Pinpoint the cell where the given text exists, returning its [x, y] midpoint coordinate. 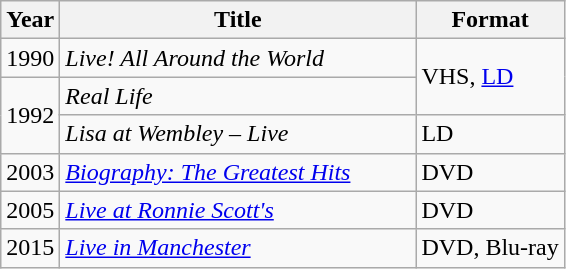
Real Life [238, 96]
VHS, LD [490, 77]
LD [490, 134]
1992 [30, 115]
Format [490, 20]
Biography: The Greatest Hits [238, 172]
2005 [30, 210]
Live in Manchester [238, 248]
Live at Ronnie Scott's [238, 210]
1990 [30, 58]
Title [238, 20]
Lisa at Wembley – Live [238, 134]
DVD, Blu-ray [490, 248]
Live! All Around the World [238, 58]
2003 [30, 172]
2015 [30, 248]
Year [30, 20]
